From the cell containing the given text, extract its center point as [X, Y] coordinate. 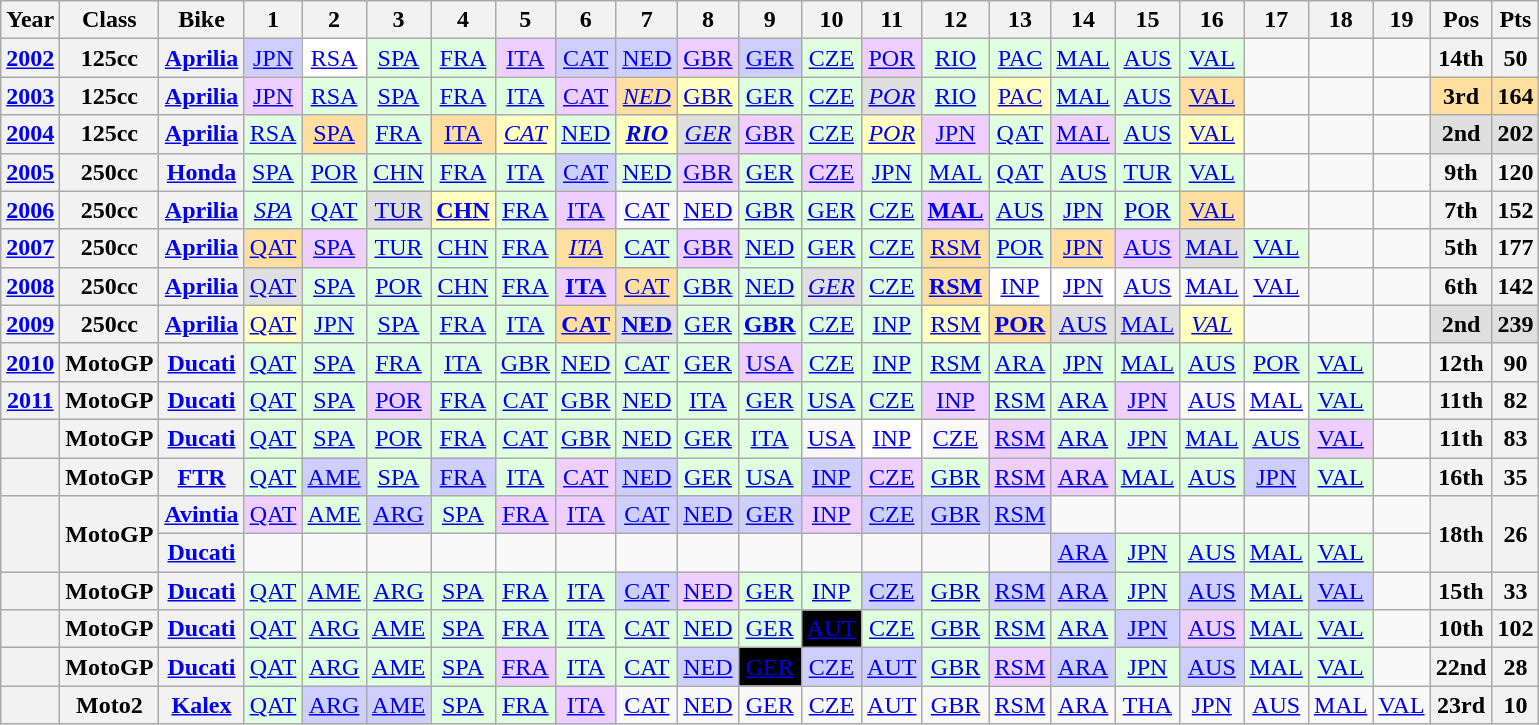
Year [30, 20]
22nd [1461, 667]
8 [708, 20]
2 [334, 20]
13 [1020, 20]
7th [1461, 210]
FTR [202, 477]
17 [1276, 20]
7 [647, 20]
11 [892, 20]
10th [1461, 629]
12 [956, 20]
19 [1402, 20]
15 [1147, 20]
2007 [30, 248]
5th [1461, 248]
18th [1461, 534]
Kalex [202, 705]
2004 [30, 134]
177 [1516, 248]
33 [1516, 591]
5 [525, 20]
16th [1461, 477]
9 [770, 20]
Moto2 [110, 705]
120 [1516, 172]
2011 [30, 400]
4 [463, 20]
15th [1461, 591]
164 [1516, 96]
82 [1516, 400]
2003 [30, 96]
Class [110, 20]
14 [1083, 20]
142 [1516, 286]
35 [1516, 477]
2002 [30, 58]
9th [1461, 172]
152 [1516, 210]
Honda [202, 172]
1 [273, 20]
102 [1516, 629]
THA [1147, 705]
6 [586, 20]
18 [1340, 20]
239 [1516, 324]
6th [1461, 286]
14th [1461, 58]
2009 [30, 324]
2010 [30, 362]
3 [398, 20]
3rd [1461, 96]
12th [1461, 362]
Pos [1461, 20]
Avintia [202, 515]
83 [1516, 438]
23rd [1461, 705]
28 [1516, 667]
2005 [30, 172]
90 [1516, 362]
202 [1516, 134]
Bike [202, 20]
Pts [1516, 20]
26 [1516, 534]
50 [1516, 58]
2006 [30, 210]
2008 [30, 286]
16 [1212, 20]
